Output the [X, Y] coordinate of the center of the cell containing the given text.  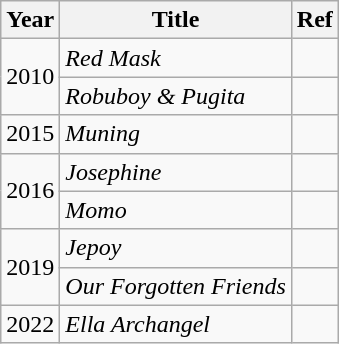
Muning [176, 134]
2016 [30, 191]
Josephine [176, 172]
Jepoy [176, 248]
Ref [314, 20]
2019 [30, 267]
Momo [176, 210]
Title [176, 20]
Robuboy & Pugita [176, 96]
2022 [30, 324]
2010 [30, 77]
2015 [30, 134]
Year [30, 20]
Red Mask [176, 58]
Ella Archangel [176, 324]
Our Forgotten Friends [176, 286]
